Find where the given text appears and provide that cell's center as (x, y) coordinate. 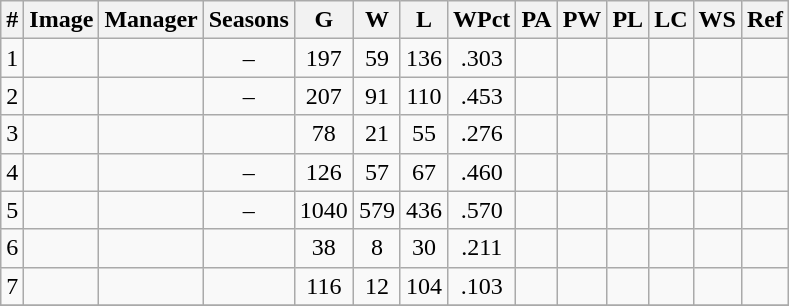
L (424, 20)
2 (12, 96)
116 (324, 286)
38 (324, 248)
91 (376, 96)
Ref (764, 20)
126 (324, 172)
.460 (482, 172)
110 (424, 96)
Manager (151, 20)
PW (582, 20)
3 (12, 134)
78 (324, 134)
1040 (324, 210)
G (324, 20)
207 (324, 96)
55 (424, 134)
579 (376, 210)
LC (671, 20)
.276 (482, 134)
21 (376, 134)
.570 (482, 210)
197 (324, 58)
WPct (482, 20)
Seasons (248, 20)
.453 (482, 96)
Image (62, 20)
59 (376, 58)
104 (424, 286)
8 (376, 248)
136 (424, 58)
67 (424, 172)
# (12, 20)
57 (376, 172)
.303 (482, 58)
5 (12, 210)
7 (12, 286)
PA (536, 20)
.211 (482, 248)
436 (424, 210)
1 (12, 58)
4 (12, 172)
12 (376, 286)
WS (717, 20)
PL (628, 20)
30 (424, 248)
6 (12, 248)
.103 (482, 286)
W (376, 20)
